Capture the cell that displays the provided text and extract its [x, y] central coordinate. 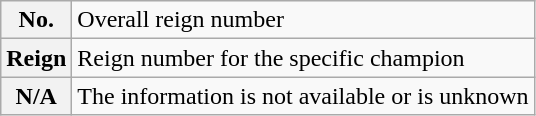
No. [36, 20]
N/A [36, 96]
Reign number for the specific champion [303, 58]
The information is not available or is unknown [303, 96]
Reign [36, 58]
Overall reign number [303, 20]
